Scan for the cell matching the given text and deliver its (x, y) coordinate at center. 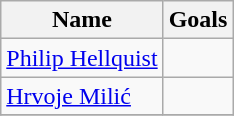
Name (82, 20)
Philip Hellquist (82, 58)
Goals (198, 20)
Hrvoje Milić (82, 96)
